Detect which cell encompasses the target text, then output its (X, Y) center coordinate. 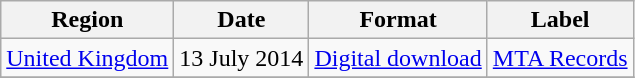
Date (242, 20)
Label (560, 20)
MTA Records (560, 58)
United Kingdom (88, 58)
13 July 2014 (242, 58)
Digital download (398, 58)
Format (398, 20)
Region (88, 20)
